Search for the cell housing the specified text and yield its [X, Y] center coordinate. 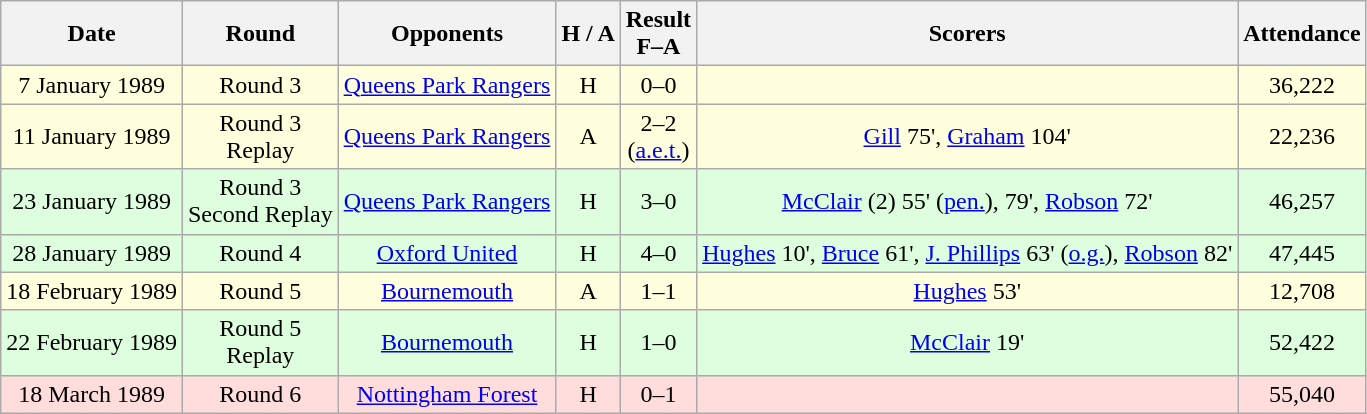
55,040 [1302, 394]
7 January 1989 [92, 85]
H / A [588, 34]
McClair (2) 55' (pen.), 79', Robson 72' [968, 202]
3–0 [658, 202]
Round 3Second Replay [260, 202]
Attendance [1302, 34]
Round 4 [260, 253]
Date [92, 34]
Round 6 [260, 394]
36,222 [1302, 85]
1–0 [658, 342]
18 March 1989 [92, 394]
22,236 [1302, 136]
12,708 [1302, 291]
52,422 [1302, 342]
Round [260, 34]
47,445 [1302, 253]
Nottingham Forest [447, 394]
Round 5Replay [260, 342]
Scorers [968, 34]
Hughes 10', Bruce 61', J. Phillips 63' (o.g.), Robson 82' [968, 253]
11 January 1989 [92, 136]
ResultF–A [658, 34]
18 February 1989 [92, 291]
22 February 1989 [92, 342]
Oxford United [447, 253]
28 January 1989 [92, 253]
4–0 [658, 253]
0–1 [658, 394]
Round 3Replay [260, 136]
Opponents [447, 34]
Gill 75', Graham 104' [968, 136]
Hughes 53' [968, 291]
2–2(a.e.t.) [658, 136]
46,257 [1302, 202]
McClair 19' [968, 342]
1–1 [658, 291]
0–0 [658, 85]
Round 3 [260, 85]
Round 5 [260, 291]
23 January 1989 [92, 202]
